Extract the [X, Y] coordinate from the center of the cell holding the provided text.  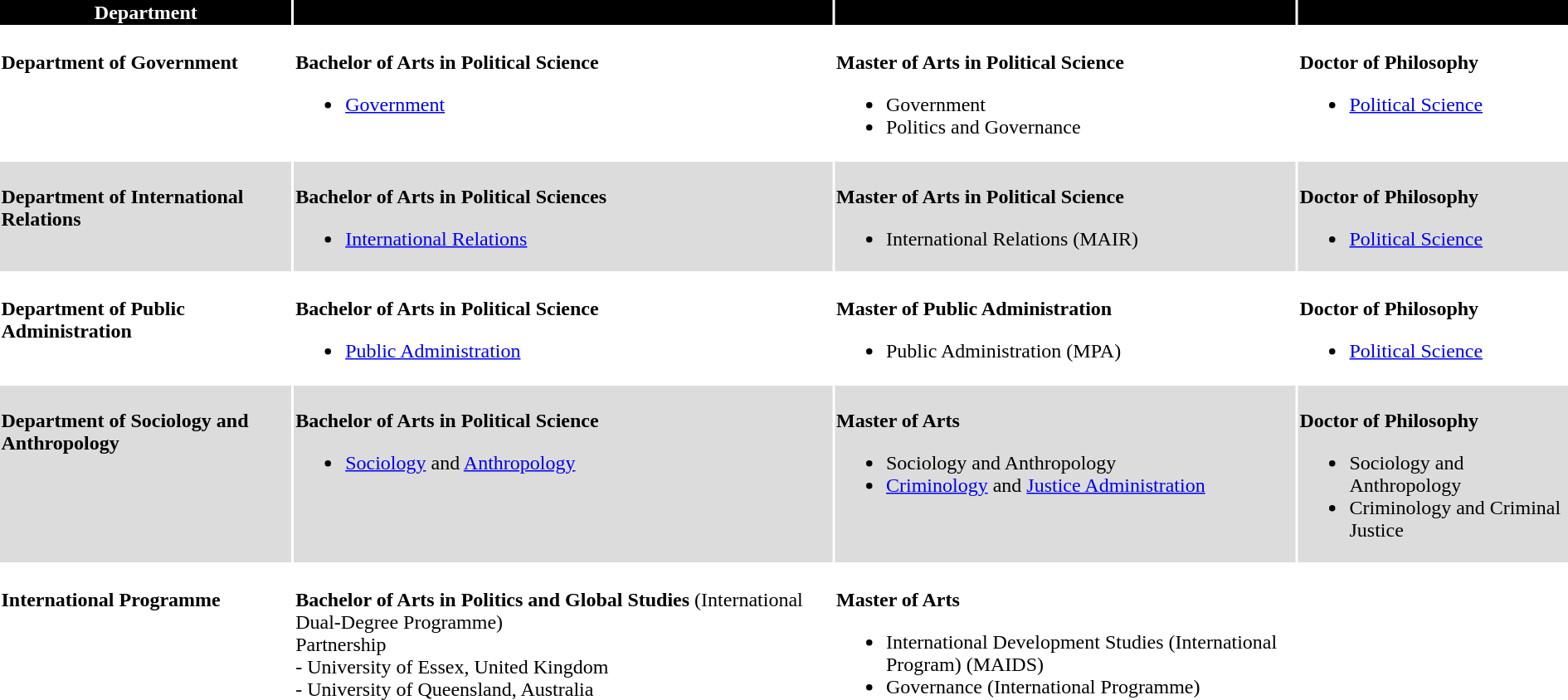
Department of Public Administration [146, 328]
Bachelor of Arts in Political ScienceGovernment [564, 93]
Master of Arts in Political ScienceGovernmentPolitics and Governance [1065, 93]
Bachelor of Arts in Political SciencesInternational Relations [564, 216]
Bachelor of Arts in Political ScienceSociology and Anthropology [564, 474]
Department of Government [146, 93]
Department of Sociology and Anthropology [146, 474]
Master of ArtsSociology and AnthropologyCriminology and Justice Administration [1065, 474]
Master of Arts in Political ScienceInternational Relations (MAIR) [1065, 216]
Department [146, 12]
Bachelor of Arts in Political SciencePublic Administration [564, 328]
Master of Public AdministrationPublic Administration (MPA) [1065, 328]
Department of International Relations [146, 216]
Doctor of PhilosophySociology and AnthropologyCriminology and Criminal Justice [1434, 474]
